Capture the cell that displays the provided text and extract its [X, Y] central coordinate. 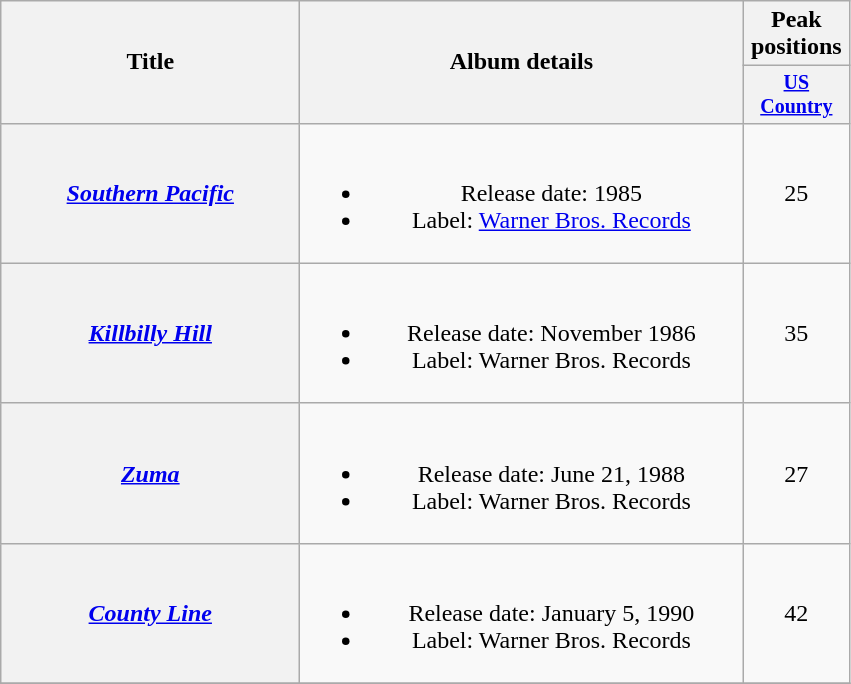
42 [796, 613]
27 [796, 473]
Release date: January 5, 1990Label: Warner Bros. Records [522, 613]
County Line [150, 613]
Peak positions [796, 34]
25 [796, 193]
Killbilly Hill [150, 333]
Release date: June 21, 1988Label: Warner Bros. Records [522, 473]
US Country [796, 94]
Zuma [150, 473]
Album details [522, 62]
Release date: November 1986Label: Warner Bros. Records [522, 333]
Release date: 1985Label: Warner Bros. Records [522, 193]
Southern Pacific [150, 193]
Title [150, 62]
35 [796, 333]
